Scan for the cell matching the given text and deliver its [X, Y] coordinate at center. 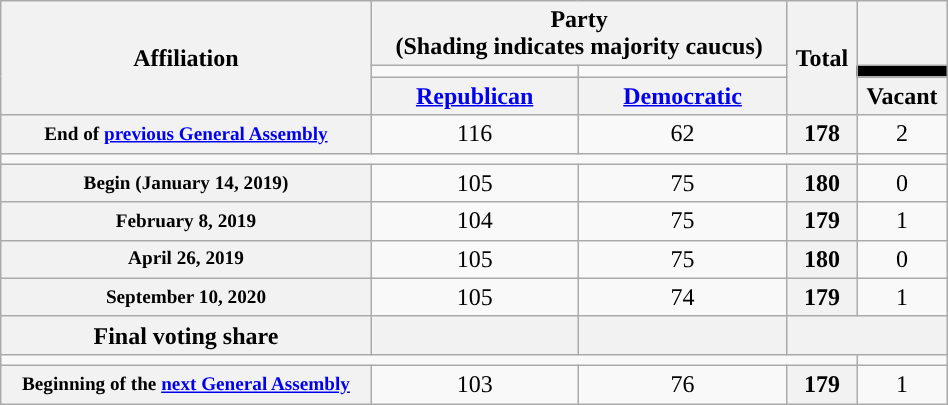
Final voting share [186, 335]
74 [682, 297]
February 8, 2019 [186, 221]
Party(Shading indicates majority caucus) [579, 34]
September 10, 2020 [186, 297]
103 [474, 384]
Republican [474, 96]
Affiliation [186, 58]
Vacant [902, 96]
Total [822, 58]
116 [474, 134]
End of previous General Assembly [186, 134]
Beginning of the next General Assembly [186, 384]
Begin (January 14, 2019) [186, 183]
104 [474, 221]
April 26, 2019 [186, 259]
Democratic [682, 96]
62 [682, 134]
178 [822, 134]
2 [902, 134]
76 [682, 384]
